Locate the cell with the specified text and output its [X, Y] center coordinate. 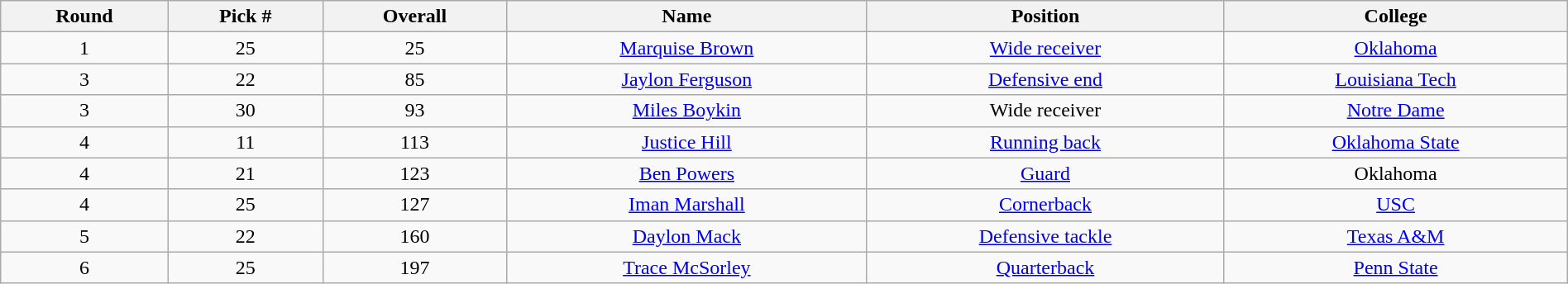
127 [414, 205]
30 [245, 111]
93 [414, 111]
123 [414, 173]
Miles Boykin [686, 111]
Jaylon Ferguson [686, 79]
Name [686, 17]
11 [245, 142]
160 [414, 236]
Daylon Mack [686, 236]
Guard [1045, 173]
USC [1396, 205]
Notre Dame [1396, 111]
Cornerback [1045, 205]
Marquise Brown [686, 48]
Justice Hill [686, 142]
Ben Powers [686, 173]
Defensive end [1045, 79]
Iman Marshall [686, 205]
Penn State [1396, 267]
197 [414, 267]
5 [84, 236]
Running back [1045, 142]
Pick # [245, 17]
Round [84, 17]
Louisiana Tech [1396, 79]
Defensive tackle [1045, 236]
Texas A&M [1396, 236]
Quarterback [1045, 267]
Trace McSorley [686, 267]
Position [1045, 17]
6 [84, 267]
Overall [414, 17]
College [1396, 17]
113 [414, 142]
1 [84, 48]
Oklahoma State [1396, 142]
85 [414, 79]
21 [245, 173]
